Pinpoint the cell where the given text exists, returning its (X, Y) midpoint coordinate. 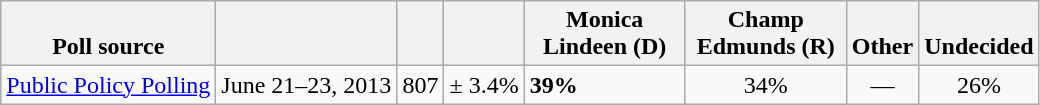
Poll source (108, 34)
807 (420, 85)
26% (979, 85)
— (882, 85)
ChampEdmunds (R) (766, 34)
34% (766, 85)
Other (882, 34)
± 3.4% (484, 85)
Public Policy Polling (108, 85)
MonicaLindeen (D) (604, 34)
June 21–23, 2013 (306, 85)
Undecided (979, 34)
39% (604, 85)
